Locate the cell with the specified text and output its [x, y] center coordinate. 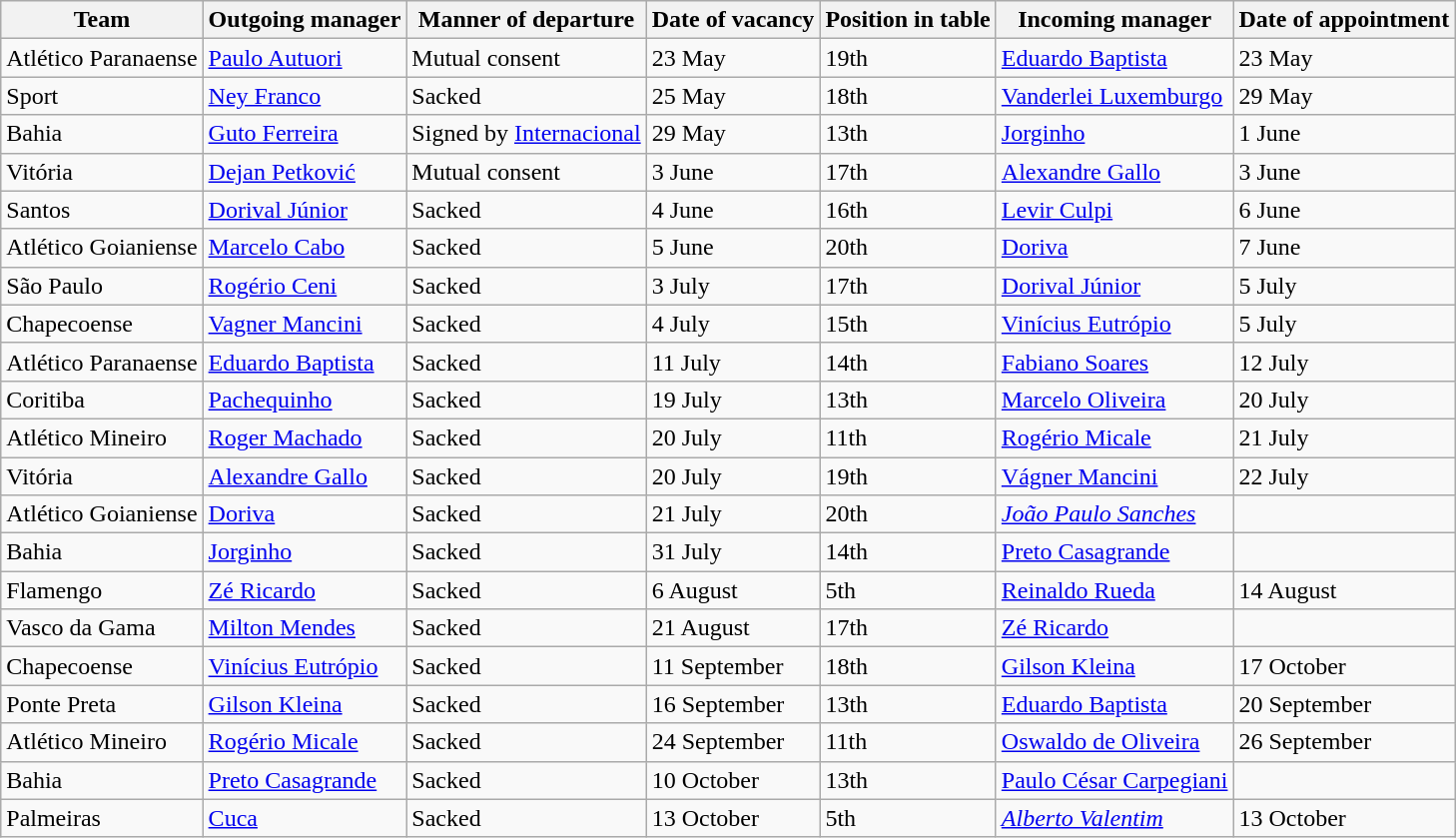
19 July [733, 400]
Reinaldo Rueda [1114, 590]
Milton Mendes [305, 628]
Flamengo [102, 590]
Dejan Petković [305, 172]
Guto Ferreira [305, 134]
Sport [102, 96]
3 July [733, 286]
10 October [733, 780]
Ney Franco [305, 96]
Vagner Mancini [305, 324]
4 June [733, 210]
25 May [733, 96]
Paulo César Carpegiani [1114, 780]
Paulo Autuori [305, 58]
5 June [733, 248]
14 August [1344, 590]
Coritiba [102, 400]
Team [102, 20]
Pachequinho [305, 400]
1 June [1344, 134]
24 September [733, 742]
Ponte Preta [102, 704]
Marcelo Cabo [305, 248]
Cuca [305, 818]
Manner of departure [526, 20]
4 July [733, 324]
Fabiano Soares [1114, 362]
17 October [1344, 666]
22 July [1344, 476]
21 August [733, 628]
Date of appointment [1344, 20]
6 June [1344, 210]
11 July [733, 362]
Oswaldo de Oliveira [1114, 742]
Position in table [908, 20]
16 September [733, 704]
Alberto Valentim [1114, 818]
Vágner Mancini [1114, 476]
Date of vacancy [733, 20]
Marcelo Oliveira [1114, 400]
26 September [1344, 742]
Signed by Internacional [526, 134]
15th [908, 324]
20 September [1344, 704]
Rogério Ceni [305, 286]
Vanderlei Luxemburgo [1114, 96]
31 July [733, 552]
6 August [733, 590]
Vasco da Gama [102, 628]
7 June [1344, 248]
João Paulo Sanches [1114, 514]
12 July [1344, 362]
Levir Culpi [1114, 210]
Outgoing manager [305, 20]
Incoming manager [1114, 20]
Santos [102, 210]
11 September [733, 666]
Roger Machado [305, 437]
São Paulo [102, 286]
Palmeiras [102, 818]
16th [908, 210]
